From the cell containing the given text, extract its center point as [X, Y] coordinate. 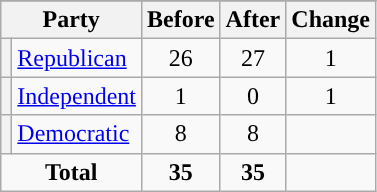
0 [253, 96]
Change [331, 20]
Republican [77, 58]
Party [72, 20]
Independent [77, 96]
Democratic [77, 134]
After [253, 20]
27 [253, 58]
Total [72, 172]
Before [180, 20]
26 [180, 58]
